Return (x, y) of the center of cell containing provided text 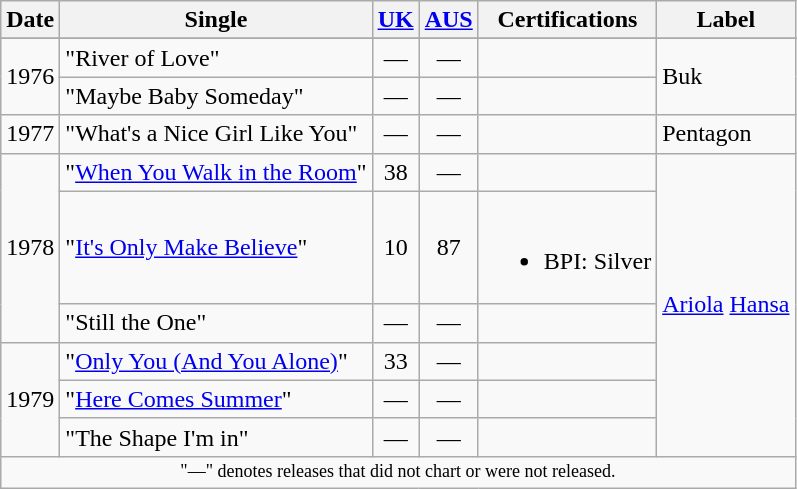
BPI: Silver (567, 248)
Pentagon (726, 134)
"Still the One" (216, 323)
"River of Love" (216, 58)
Buk (726, 77)
1977 (30, 134)
1976 (30, 77)
1978 (30, 248)
38 (396, 172)
"The Shape I'm in" (216, 437)
Date (30, 20)
Ariola Hansa (726, 304)
"What's a Nice Girl Like You" (216, 134)
87 (448, 248)
"When You Walk in the Room" (216, 172)
"—" denotes releases that did not chart or were not released. (398, 472)
1979 (30, 399)
Single (216, 20)
Label (726, 20)
AUS (448, 20)
Certifications (567, 20)
UK (396, 20)
"Here Comes Summer" (216, 399)
"Maybe Baby Someday" (216, 96)
"Only You (And You Alone)" (216, 361)
33 (396, 361)
"It's Only Make Believe" (216, 248)
10 (396, 248)
